Detect which cell encompasses the target text, then output its [x, y] center coordinate. 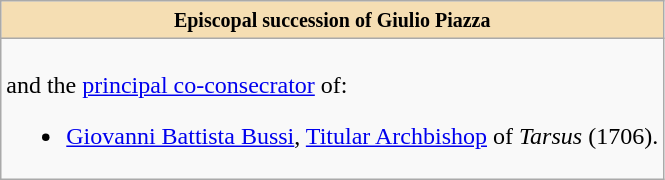
and the principal co-consecrator of:Giovanni Battista Bussi, Titular Archbishop of Tarsus (1706). [332, 109]
Episcopal succession of Giulio Piazza [332, 20]
